Detect which cell encompasses the target text, then output its [x, y] center coordinate. 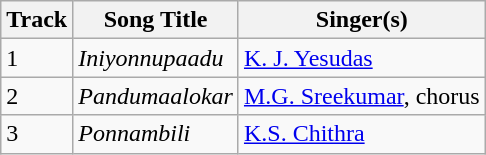
Iniyonnupaadu [156, 58]
3 [37, 134]
K.S. Chithra [362, 134]
1 [37, 58]
Ponnambili [156, 134]
Singer(s) [362, 20]
2 [37, 96]
Song Title [156, 20]
Track [37, 20]
M.G. Sreekumar, chorus [362, 96]
Pandumaalokar [156, 96]
K. J. Yesudas [362, 58]
